Determine the (X, Y) coordinate at the center of the cell enclosing the given text.  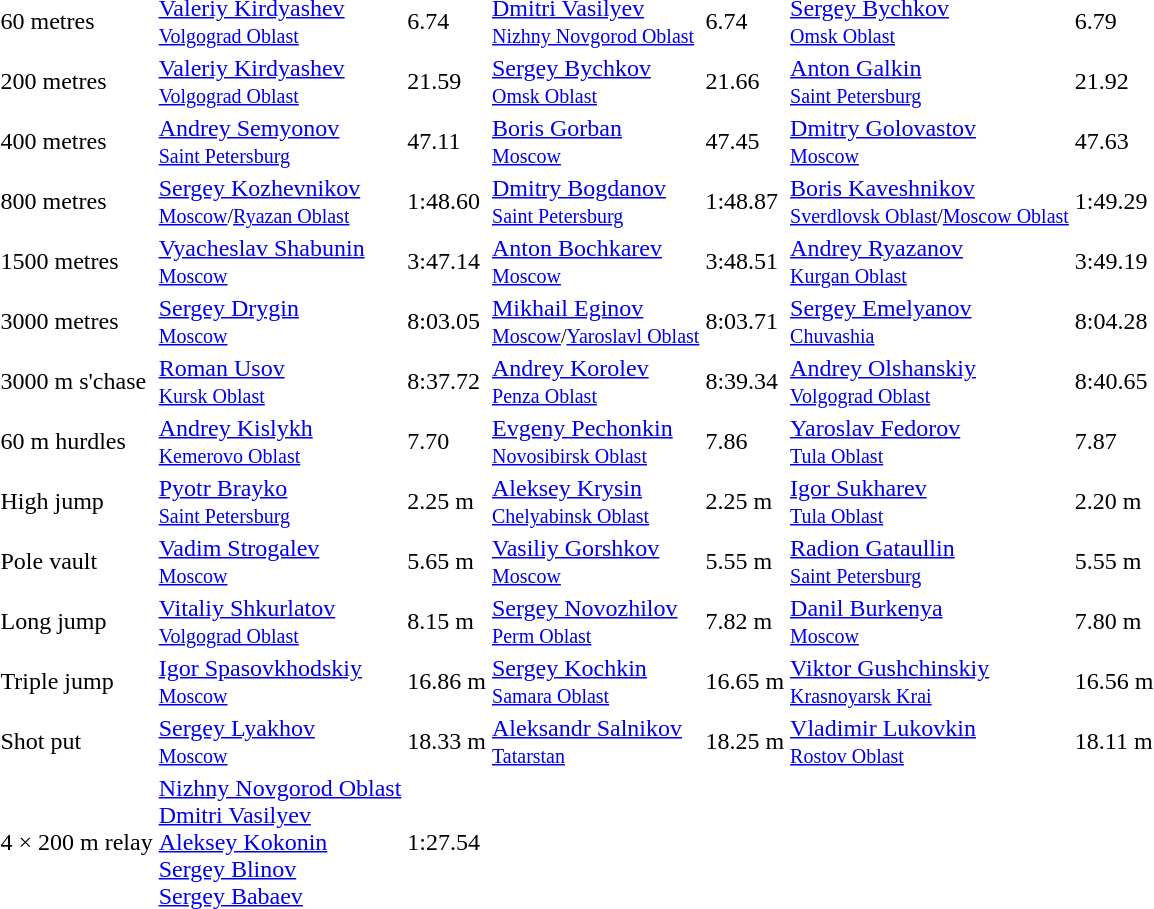
Vadim StrogalevMoscow (280, 562)
Viktor GushchinskiyKrasnoyarsk Krai (930, 682)
Andrey OlshanskiyVolgograd Oblast (930, 382)
Evgeny PechonkinNovosibirsk Oblast (596, 442)
Vyacheslav ShabuninMoscow (280, 262)
18.33 m (447, 742)
Igor SukharevTula Oblast (930, 502)
Vitaliy ShkurlatovVolgograd Oblast (280, 622)
8:03.05 (447, 322)
3:48.51 (745, 262)
Aleksey KrysinChelyabinsk Oblast (596, 502)
Anton GalkinSaint Petersburg (930, 82)
Boris KaveshnikovSverdlovsk Oblast/Moscow Oblast (930, 202)
7.70 (447, 442)
Sergey LyakhovMoscow (280, 742)
Sergey EmelyanovChuvashia (930, 322)
Boris GorbanMoscow (596, 142)
Sergey KochkinSamara Oblast (596, 682)
Sergey DryginMoscow (280, 322)
8:03.71 (745, 322)
18.25 m (745, 742)
Valeriy KirdyashevVolgograd Oblast (280, 82)
Anton BochkarevMoscow (596, 262)
1:48.60 (447, 202)
Dmitry BogdanovSaint Petersburg (596, 202)
Danil BurkenyaMoscow (930, 622)
Vladimir LukovkinRostov Oblast (930, 742)
7.86 (745, 442)
Andrey RyazanovKurgan Oblast (930, 262)
16.65 m (745, 682)
Igor SpasovkhodskiyMoscow (280, 682)
21.59 (447, 82)
Yaroslav FedorovTula Oblast (930, 442)
Pyotr BraykoSaint Petersburg (280, 502)
5.55 m (745, 562)
1:48.87 (745, 202)
Vasiliy GorshkovMoscow (596, 562)
Sergey NovozhilovPerm Oblast (596, 622)
Andrey KislykhKemerovo Oblast (280, 442)
47.11 (447, 142)
5.65 m (447, 562)
Dmitry GolovastovMoscow (930, 142)
Andrey SemyonovSaint Petersburg (280, 142)
21.66 (745, 82)
3:47.14 (447, 262)
8:39.34 (745, 382)
Sergey BychkovOmsk Oblast (596, 82)
Andrey KorolevPenza Oblast (596, 382)
7.82 m (745, 622)
8:37.72 (447, 382)
16.86 m (447, 682)
47.45 (745, 142)
8.15 m (447, 622)
Roman UsovKursk Oblast (280, 382)
Radion GataullinSaint Petersburg (930, 562)
Sergey KozhevnikovMoscow/Ryazan Oblast (280, 202)
Mikhail EginovMoscow/Yaroslavl Oblast (596, 322)
Aleksandr SalnikovTatarstan (596, 742)
